Detect which cell encompasses the target text, then output its (X, Y) center coordinate. 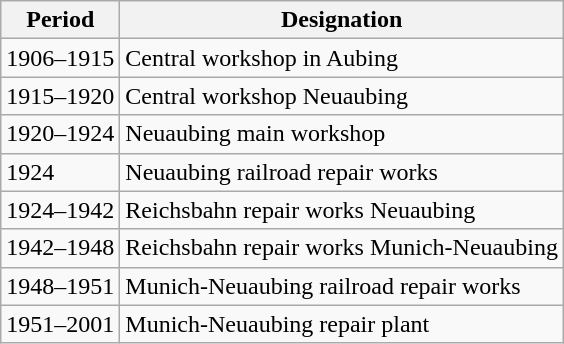
Reichsbahn repair works Neuaubing (342, 210)
Reichsbahn repair works Munich-Neuaubing (342, 248)
1942–1948 (60, 248)
Munich-Neuaubing railroad repair works (342, 286)
1915–1920 (60, 96)
Central workshop in Aubing (342, 58)
1951–2001 (60, 324)
1920–1924 (60, 134)
Designation (342, 20)
1906–1915 (60, 58)
Munich-Neuaubing repair plant (342, 324)
1924 (60, 172)
1948–1951 (60, 286)
Period (60, 20)
Neuaubing main workshop (342, 134)
Central workshop Neuaubing (342, 96)
1924–1942 (60, 210)
Neuaubing railroad repair works (342, 172)
